Find where the given text appears and provide that cell's center as [X, Y] coordinate. 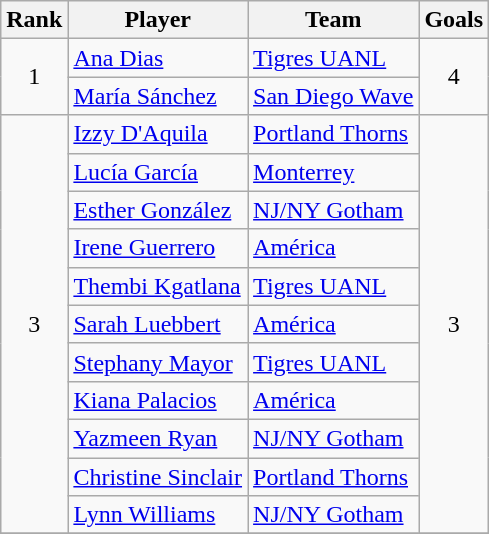
Lucía García [158, 172]
Sarah Luebbert [158, 324]
Team [334, 20]
Yazmeen Ryan [158, 438]
Rank [34, 20]
Ana Dias [158, 58]
Esther González [158, 210]
Goals [454, 20]
4 [454, 77]
Stephany Mayor [158, 362]
Lynn Williams [158, 515]
1 [34, 77]
Christine Sinclair [158, 477]
Monterrey [334, 172]
Irene Guerrero [158, 248]
Kiana Palacios [158, 400]
María Sánchez [158, 96]
San Diego Wave [334, 96]
Player [158, 20]
Izzy D'Aquila [158, 134]
Thembi Kgatlana [158, 286]
